Identify which cell holds the provided text, then report its (x, y) central coordinate. 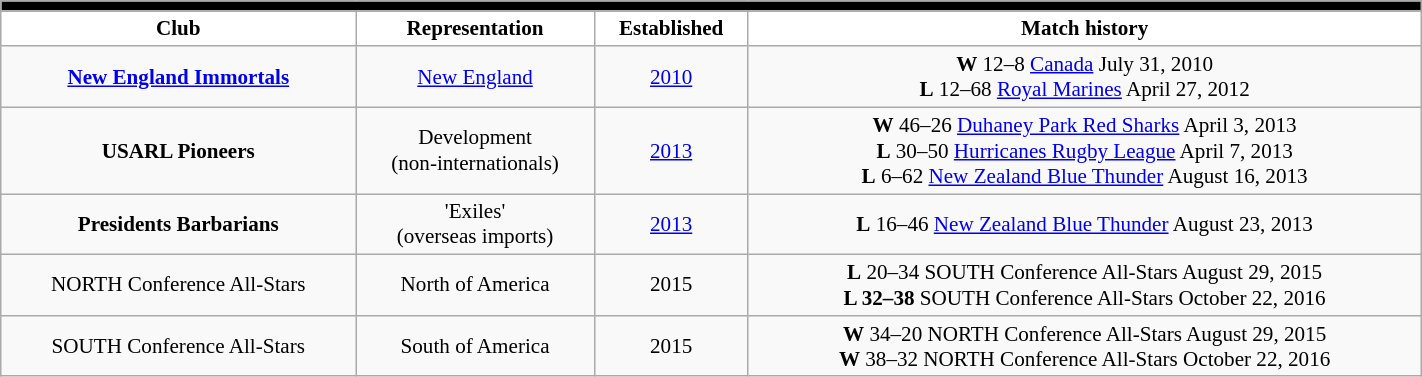
W 12–8 Canada July 31, 2010 L 12–68 Royal Marines April 27, 2012 (1084, 76)
Presidents Barbarians (178, 224)
L 16–46 New Zealand Blue Thunder August 23, 2013 (1084, 224)
Established (671, 28)
South of America (476, 346)
W 46–26 Duhaney Park Red Sharks April 3, 2013 L 30–50 Hurricanes Rugby League April 7, 2013 L 6–62 New Zealand Blue Thunder August 16, 2013 (1084, 150)
USARL Pioneers (178, 150)
SOUTH Conference All-Stars (178, 346)
Representation (476, 28)
W 34–20 NORTH Conference All-Stars August 29, 2015W 38–32 NORTH Conference All-Stars October 22, 2016 (1084, 346)
NORTH Conference All-Stars (178, 284)
Match history (1084, 28)
Development (non-internationals) (476, 150)
L 20–34 SOUTH Conference All-Stars August 29, 2015L 32–38 SOUTH Conference All-Stars October 22, 2016 (1084, 284)
2010 (671, 76)
New England Immortals (178, 76)
North of America (476, 284)
'Exiles' (overseas imports) (476, 224)
Club (178, 28)
New England (476, 76)
